Locate the cell with the specified text and output its (x, y) center coordinate. 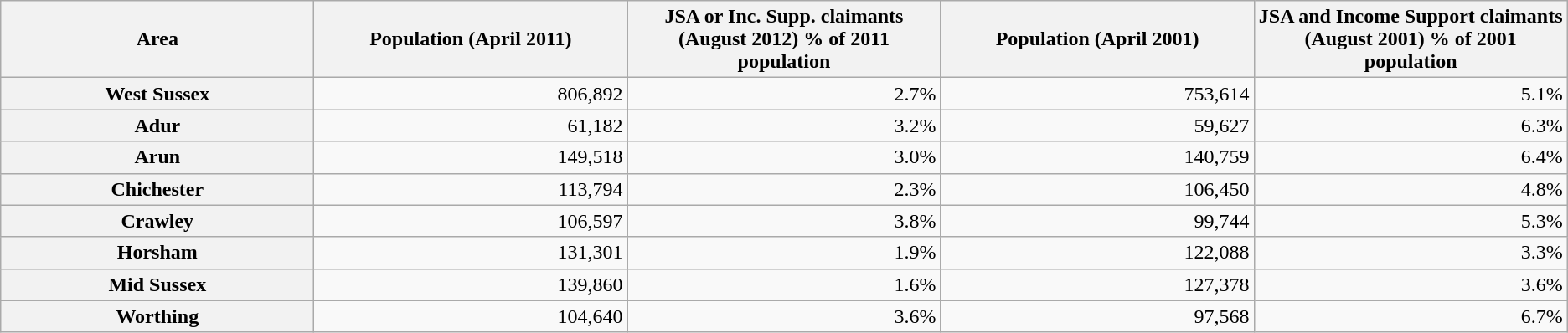
122,088 (1097, 253)
3.0% (784, 157)
2.7% (784, 94)
106,450 (1097, 189)
Area (157, 39)
5.1% (1411, 94)
131,301 (471, 253)
Chichester (157, 189)
59,627 (1097, 126)
5.3% (1411, 221)
1.6% (784, 284)
Worthing (157, 316)
2.3% (784, 189)
Population (April 2001) (1097, 39)
6.4% (1411, 157)
6.7% (1411, 316)
3.3% (1411, 253)
6.3% (1411, 126)
127,378 (1097, 284)
99,744 (1097, 221)
JSA or Inc. Supp. claimants (August 2012) % of 2011 population (784, 39)
61,182 (471, 126)
113,794 (471, 189)
149,518 (471, 157)
97,568 (1097, 316)
3.8% (784, 221)
Population (April 2011) (471, 39)
106,597 (471, 221)
Horsham (157, 253)
806,892 (471, 94)
4.8% (1411, 189)
3.2% (784, 126)
Crawley (157, 221)
1.9% (784, 253)
Mid Sussex (157, 284)
Arun (157, 157)
140,759 (1097, 157)
Adur (157, 126)
West Sussex (157, 94)
JSA and Income Support claimants (August 2001) % of 2001 population (1411, 39)
753,614 (1097, 94)
139,860 (471, 284)
104,640 (471, 316)
